Provide the (X, Y) coordinate of the cell's center where the given text is located.  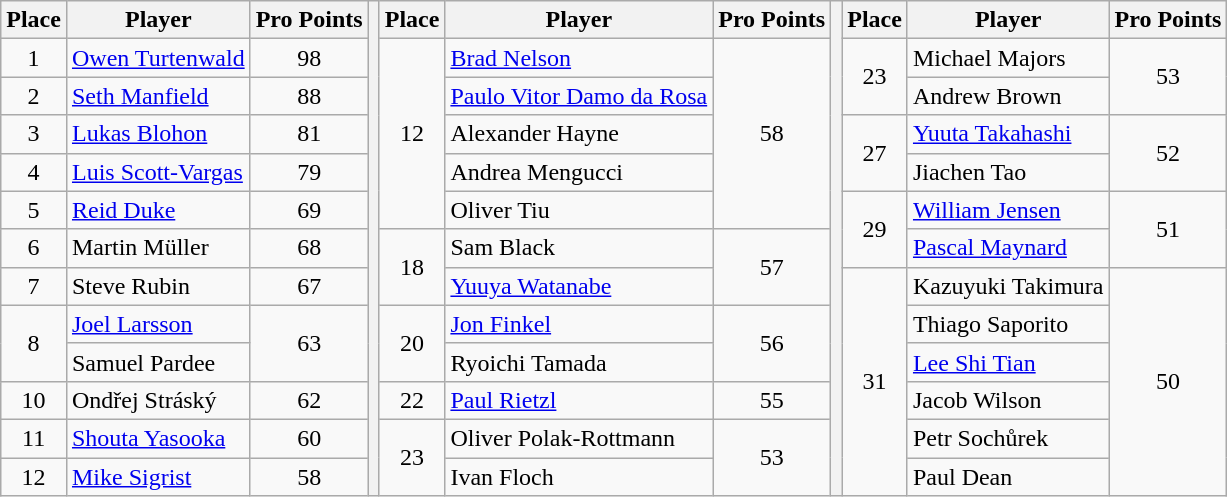
Mike Sigrist (158, 477)
7 (34, 286)
20 (412, 343)
1 (34, 58)
Joel Larsson (158, 324)
79 (309, 172)
18 (412, 267)
Sam Black (579, 248)
55 (772, 400)
Oliver Tiu (579, 210)
56 (772, 343)
27 (875, 153)
William Jensen (1008, 210)
81 (309, 134)
98 (309, 58)
8 (34, 343)
31 (875, 381)
Brad Nelson (579, 58)
6 (34, 248)
Lee Shi Tian (1008, 362)
69 (309, 210)
Samuel Pardee (158, 362)
51 (1168, 229)
11 (34, 438)
Petr Sochůrek (1008, 438)
Pascal Maynard (1008, 248)
Owen Turtenwald (158, 58)
Jacob Wilson (1008, 400)
10 (34, 400)
Kazuyuki Takimura (1008, 286)
2 (34, 96)
68 (309, 248)
22 (412, 400)
Steve Rubin (158, 286)
Andrea Mengucci (579, 172)
50 (1168, 381)
88 (309, 96)
4 (34, 172)
Paul Rietzl (579, 400)
63 (309, 343)
Reid Duke (158, 210)
62 (309, 400)
Lukas Blohon (158, 134)
Luis Scott-Vargas (158, 172)
Paulo Vitor Damo da Rosa (579, 96)
Jon Finkel (579, 324)
Ondřej Stráský (158, 400)
Ryoichi Tamada (579, 362)
Oliver Polak-Rottmann (579, 438)
Thiago Saporito (1008, 324)
Ivan Floch (579, 477)
Yuuta Takahashi (1008, 134)
60 (309, 438)
Shouta Yasooka (158, 438)
Michael Majors (1008, 58)
Jiachen Tao (1008, 172)
67 (309, 286)
Paul Dean (1008, 477)
57 (772, 267)
5 (34, 210)
3 (34, 134)
29 (875, 229)
Andrew Brown (1008, 96)
Martin Müller (158, 248)
Yuuya Watanabe (579, 286)
Alexander Hayne (579, 134)
52 (1168, 153)
Seth Manfield (158, 96)
